Search for the cell housing the specified text and yield its (X, Y) center coordinate. 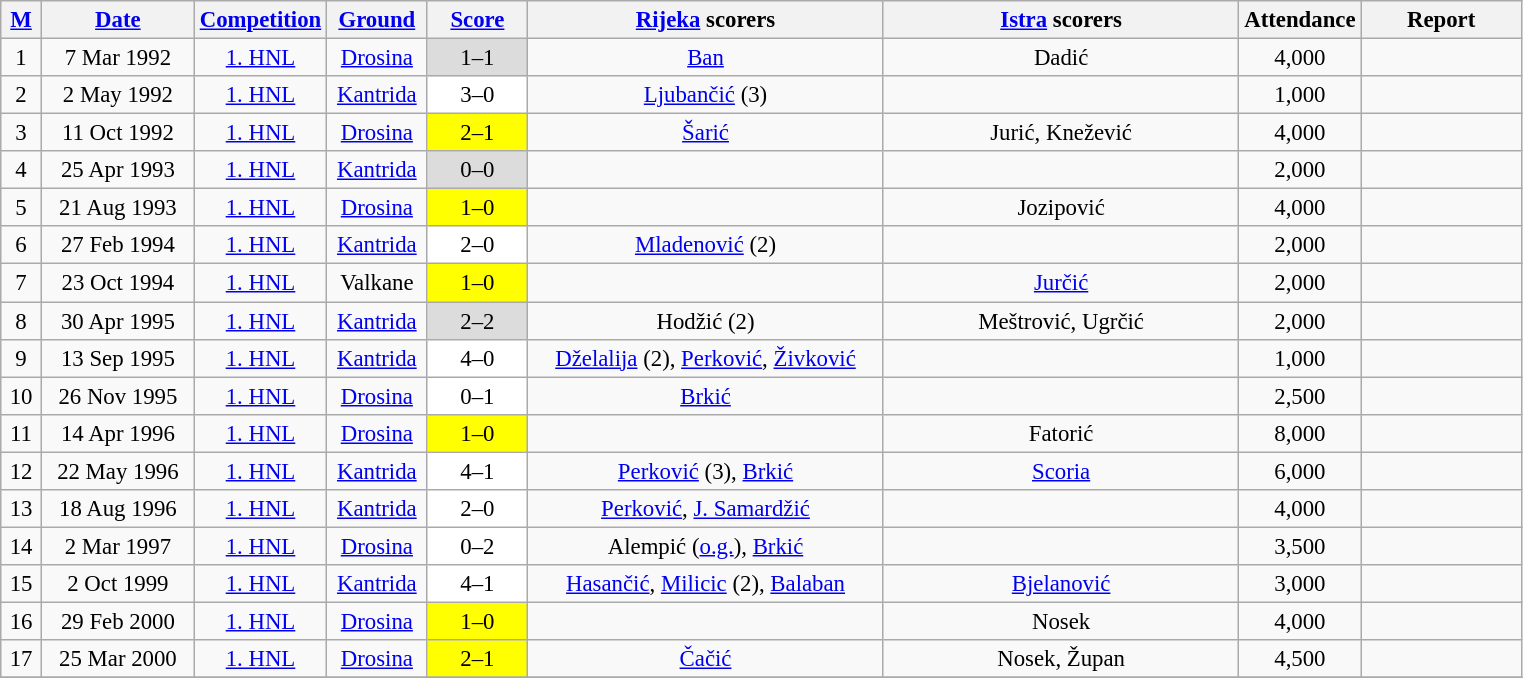
Dželalija (2), Perković, Živković (706, 358)
0–2 (478, 546)
3,500 (1300, 546)
25 Apr 1993 (118, 170)
1 (22, 58)
2 Oct 1999 (118, 584)
Competition (260, 20)
Jurčić (1061, 283)
7 (22, 283)
Jurić, Knežević (1061, 133)
0–1 (478, 396)
Date (118, 20)
Nosek (1061, 621)
Scoria (1061, 471)
9 (22, 358)
6 (22, 245)
Hasančić, Milicic (2), Balaban (706, 584)
Perković (3), Brkić (706, 471)
Šarić (706, 133)
10 (22, 396)
6,000 (1300, 471)
17 (22, 659)
7 Mar 1992 (118, 58)
13 Sep 1995 (118, 358)
2 May 1992 (118, 95)
Report (1442, 20)
2 Mar 1997 (118, 546)
12 (22, 471)
11 Oct 1992 (118, 133)
Čačić (706, 659)
4 (22, 170)
Rijeka scorers (706, 20)
Alempić (o.g.), Brkić (706, 546)
Fatorić (1061, 433)
Ground (378, 20)
13 (22, 509)
22 May 1996 (118, 471)
Brkić (706, 396)
Meštrović, Ugrčić (1061, 321)
Bjelanović (1061, 584)
0–0 (478, 170)
3,000 (1300, 584)
3–0 (478, 95)
8 (22, 321)
Valkane (378, 283)
Nosek, Župan (1061, 659)
1–1 (478, 58)
Ban (706, 58)
16 (22, 621)
15 (22, 584)
4–0 (478, 358)
Ljubančić (3) (706, 95)
Score (478, 20)
3 (22, 133)
8,000 (1300, 433)
30 Apr 1995 (118, 321)
14 (22, 546)
14 Apr 1996 (118, 433)
11 (22, 433)
Mladenović (2) (706, 245)
27 Feb 1994 (118, 245)
Jozipović (1061, 208)
23 Oct 1994 (118, 283)
M (22, 20)
2,500 (1300, 396)
25 Mar 2000 (118, 659)
4,500 (1300, 659)
29 Feb 2000 (118, 621)
5 (22, 208)
Attendance (1300, 20)
18 Aug 1996 (118, 509)
Dadić (1061, 58)
Hodžić (2) (706, 321)
Istra scorers (1061, 20)
2 (22, 95)
Perković, J. Samardžić (706, 509)
2–2 (478, 321)
21 Aug 1993 (118, 208)
26 Nov 1995 (118, 396)
